Extract the (x, y) coordinate from the center of the cell holding the provided text.  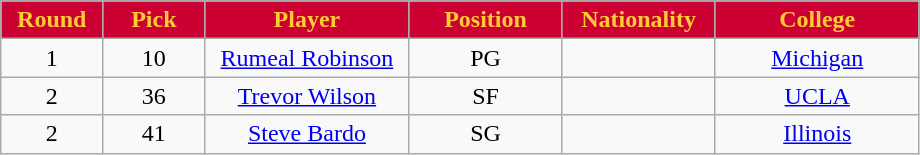
36 (154, 96)
Steve Bardo (307, 134)
Illinois (817, 134)
1 (52, 58)
Trevor Wilson (307, 96)
10 (154, 58)
SF (486, 96)
Michigan (817, 58)
PG (486, 58)
41 (154, 134)
Round (52, 20)
UCLA (817, 96)
Player (307, 20)
Pick (154, 20)
Rumeal Robinson (307, 58)
Position (486, 20)
College (817, 20)
Nationality (638, 20)
SG (486, 134)
